Locate the cell with the specified text and output its [x, y] center coordinate. 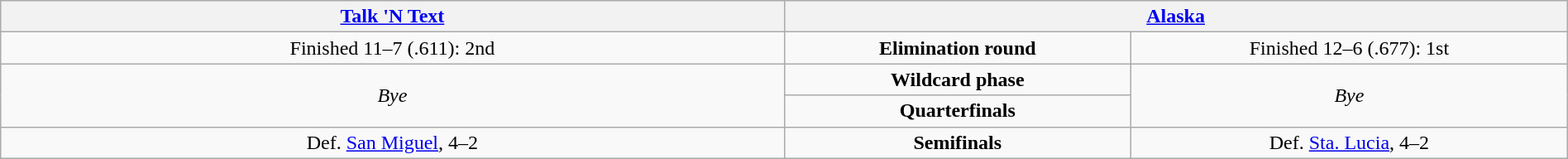
Alaska [1176, 17]
Elimination round [958, 48]
Wildcard phase [958, 79]
Def. San Miguel, 4–2 [392, 142]
Finished 11–7 (.611): 2nd [392, 48]
Talk 'N Text [392, 17]
Finished 12–6 (.677): 1st [1350, 48]
Quarterfinals [958, 111]
Semifinals [958, 142]
Def. Sta. Lucia, 4–2 [1350, 142]
